Identify which cell holds the provided text, then report its [X, Y] central coordinate. 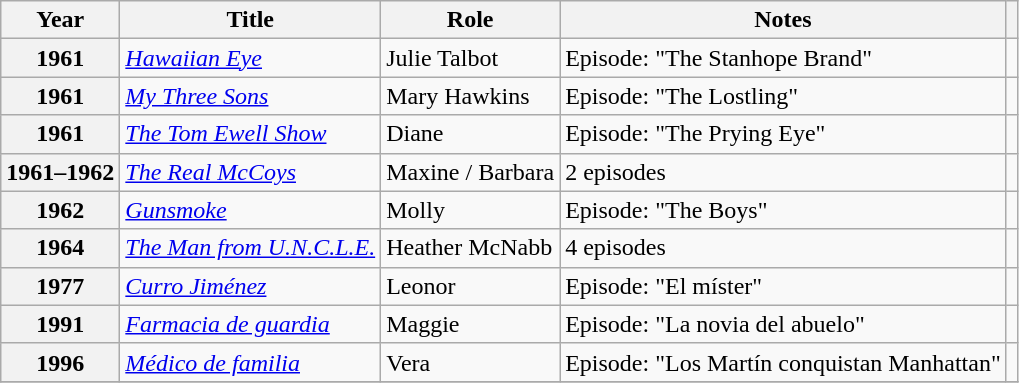
Molly [470, 210]
Leonor [470, 286]
Maxine / Barbara [470, 172]
Vera [470, 362]
Year [60, 20]
1996 [60, 362]
Médico de familia [250, 362]
The Real McCoys [250, 172]
Heather McNabb [470, 248]
Episode: "Los Martín conquistan Manhattan" [784, 362]
Title [250, 20]
Farmacia de guardia [250, 324]
Hawaiian Eye [250, 58]
Notes [784, 20]
Diane [470, 134]
Curro Jiménez [250, 286]
Episode: "The Stanhope Brand" [784, 58]
Julie Talbot [470, 58]
Mary Hawkins [470, 96]
1964 [60, 248]
Episode: "The Lostling" [784, 96]
Gunsmoke [250, 210]
My Three Sons [250, 96]
1991 [60, 324]
Episode: "The Boys" [784, 210]
Episode: "El míster" [784, 286]
1961–1962 [60, 172]
The Tom Ewell Show [250, 134]
1962 [60, 210]
1977 [60, 286]
4 episodes [784, 248]
Maggie [470, 324]
The Man from U.N.C.L.E. [250, 248]
2 episodes [784, 172]
Role [470, 20]
Episode: "The Prying Eye" [784, 134]
Episode: "La novia del abuelo" [784, 324]
